Capture the cell that displays the provided text and extract its (x, y) central coordinate. 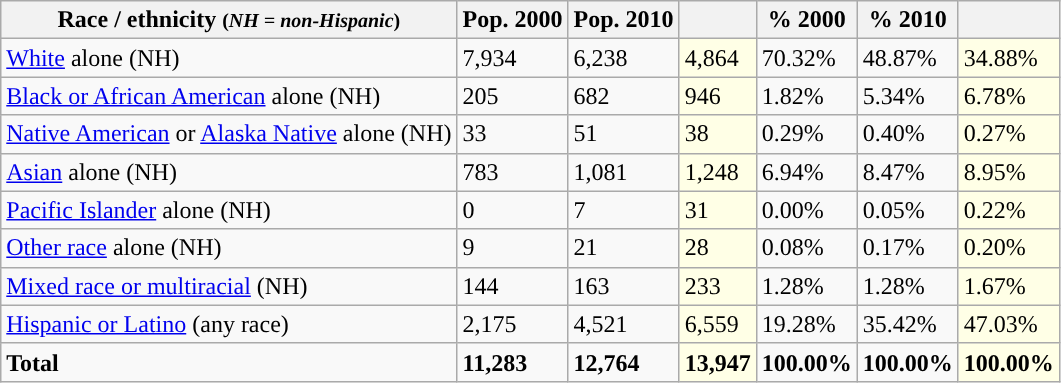
Asian alone (NH) (229, 172)
163 (624, 286)
0.27% (1008, 134)
1,248 (718, 172)
8.47% (908, 172)
1.67% (1008, 286)
0.17% (908, 248)
783 (512, 172)
13,947 (718, 362)
48.87% (908, 58)
0.22% (1008, 210)
Hispanic or Latino (any race) (229, 324)
Pacific Islander alone (NH) (229, 210)
34.88% (1008, 58)
2,175 (512, 324)
4,864 (718, 58)
0.00% (806, 210)
6,238 (624, 58)
233 (718, 286)
Pop. 2000 (512, 20)
6,559 (718, 324)
0 (512, 210)
Mixed race or multiracial (NH) (229, 286)
70.32% (806, 58)
Race / ethnicity (NH = non-Hispanic) (229, 20)
5.34% (908, 96)
7 (624, 210)
51 (624, 134)
682 (624, 96)
0.05% (908, 210)
Pop. 2010 (624, 20)
Native American or Alaska Native alone (NH) (229, 134)
6.78% (1008, 96)
6.94% (806, 172)
38 (718, 134)
1.82% (806, 96)
28 (718, 248)
946 (718, 96)
144 (512, 286)
21 (624, 248)
0.08% (806, 248)
31 (718, 210)
Other race alone (NH) (229, 248)
1,081 (624, 172)
% 2000 (806, 20)
0.40% (908, 134)
Black or African American alone (NH) (229, 96)
205 (512, 96)
33 (512, 134)
Total (229, 362)
0.29% (806, 134)
0.20% (1008, 248)
11,283 (512, 362)
19.28% (806, 324)
47.03% (1008, 324)
4,521 (624, 324)
7,934 (512, 58)
35.42% (908, 324)
9 (512, 248)
% 2010 (908, 20)
8.95% (1008, 172)
12,764 (624, 362)
White alone (NH) (229, 58)
